For the text-containing cell, return its midpoint in [x, y] coordinate format. 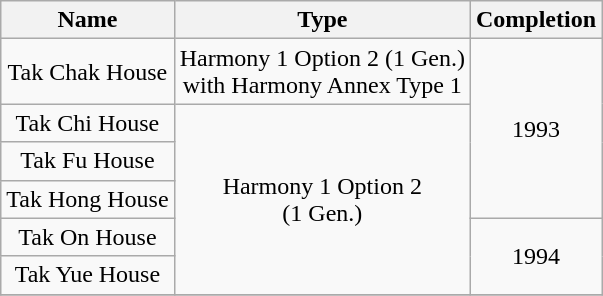
Tak Chak House [88, 72]
Tak Chi House [88, 123]
Tak Hong House [88, 199]
Tak Yue House [88, 275]
Type [322, 20]
Harmony 1 Option 2 (1 Gen.) with Harmony Annex Type 1 [322, 72]
Tak Fu House [88, 161]
1993 [536, 128]
1994 [536, 256]
Harmony 1 Option 2 (1 Gen.) [322, 199]
Name [88, 20]
Completion [536, 20]
Tak On House [88, 237]
